Provide the [X, Y] coordinate of the cell's center where the given text is located.  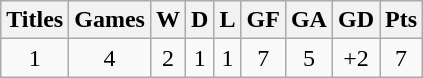
L [228, 20]
GF [263, 20]
GA [308, 20]
+2 [356, 58]
D [200, 20]
Pts [402, 20]
Titles [35, 20]
5 [308, 58]
4 [110, 58]
GD [356, 20]
2 [168, 58]
Games [110, 20]
W [168, 20]
